Extract the (x, y) coordinate from the center of the cell holding the provided text.  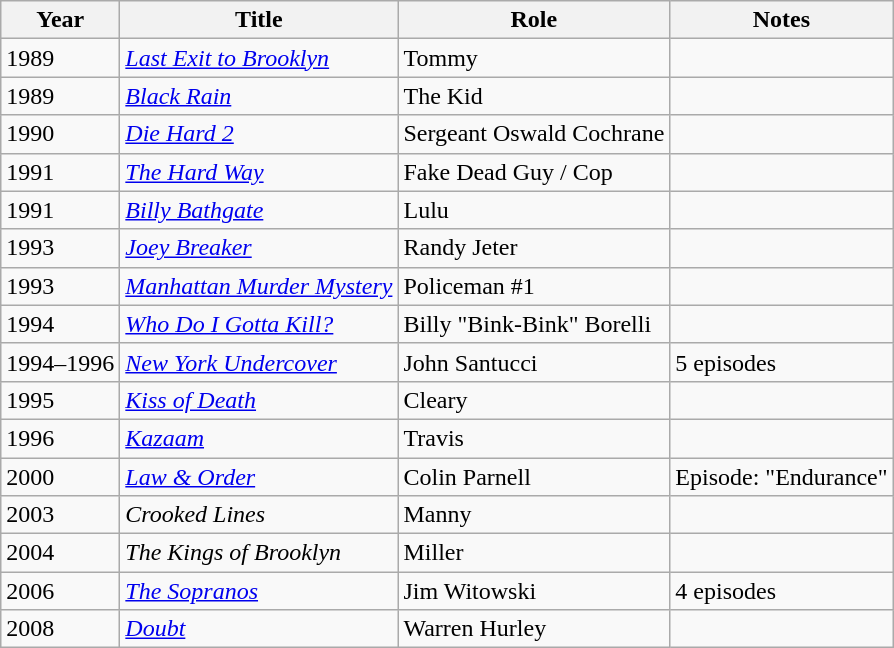
Fake Dead Guy / Cop (534, 172)
Tommy (534, 58)
5 episodes (782, 362)
Year (60, 20)
Title (259, 20)
Law & Order (259, 477)
2006 (60, 591)
Role (534, 20)
Travis (534, 438)
Manhattan Murder Mystery (259, 286)
Crooked Lines (259, 515)
Jim Witowski (534, 591)
Billy Bathgate (259, 210)
Lulu (534, 210)
Kiss of Death (259, 400)
Episode: "Endurance" (782, 477)
Manny (534, 515)
1994 (60, 324)
4 episodes (782, 591)
The Kings of Brooklyn (259, 553)
2000 (60, 477)
Policeman #1 (534, 286)
Cleary (534, 400)
Warren Hurley (534, 629)
Black Rain (259, 96)
The Kid (534, 96)
The Hard Way (259, 172)
Sergeant Oswald Cochrane (534, 134)
Colin Parnell (534, 477)
Who Do I Gotta Kill? (259, 324)
Billy "Bink-Bink" Borelli (534, 324)
1990 (60, 134)
Last Exit to Brooklyn (259, 58)
Miller (534, 553)
Joey Breaker (259, 248)
The Sopranos (259, 591)
John Santucci (534, 362)
2004 (60, 553)
1995 (60, 400)
Die Hard 2 (259, 134)
Randy Jeter (534, 248)
New York Undercover (259, 362)
Doubt (259, 629)
2008 (60, 629)
2003 (60, 515)
1994–1996 (60, 362)
Kazaam (259, 438)
Notes (782, 20)
1996 (60, 438)
